Find where the given text appears and provide that cell's center as (X, Y) coordinate. 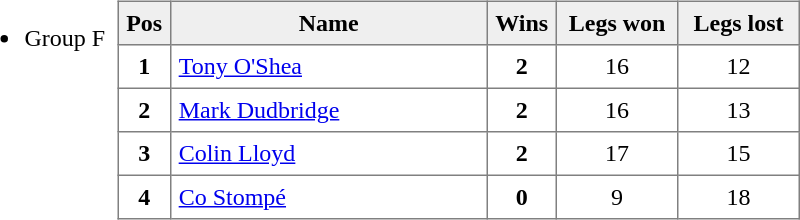
13 (739, 110)
17 (617, 154)
Legs lost (739, 23)
Mark Dudbridge (328, 110)
12 (739, 67)
0 (522, 197)
18 (739, 197)
3 (144, 154)
Colin Lloyd (328, 154)
Wins (522, 23)
Pos (144, 23)
9 (617, 197)
Name (328, 23)
Legs won (617, 23)
1 (144, 67)
4 (144, 197)
15 (739, 154)
Tony O'Shea (328, 67)
Co Stompé (328, 197)
